For the text-containing cell, return its midpoint in (x, y) coordinate format. 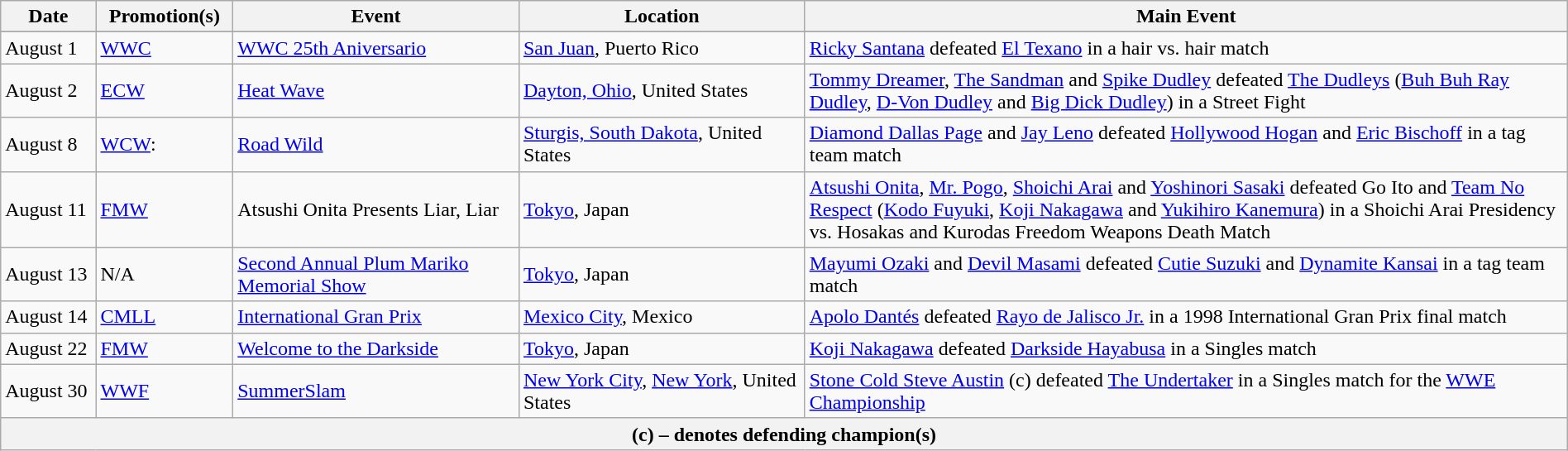
Second Annual Plum Mariko Memorial Show (376, 275)
Heat Wave (376, 91)
August 30 (48, 391)
Sturgis, South Dakota, United States (662, 144)
Promotion(s) (165, 17)
August 8 (48, 144)
August 1 (48, 48)
Atsushi Onita Presents Liar, Liar (376, 209)
International Gran Prix (376, 317)
Dayton, Ohio, United States (662, 91)
Diamond Dallas Page and Jay Leno defeated Hollywood Hogan and Eric Bischoff in a tag team match (1186, 144)
Road Wild (376, 144)
WCW: (165, 144)
N/A (165, 275)
WWF (165, 391)
August 11 (48, 209)
Ricky Santana defeated El Texano in a hair vs. hair match (1186, 48)
SummerSlam (376, 391)
Stone Cold Steve Austin (c) defeated The Undertaker in a Singles match for the WWE Championship (1186, 391)
Tommy Dreamer, The Sandman and Spike Dudley defeated The Dudleys (Buh Buh Ray Dudley, D-Von Dudley and Big Dick Dudley) in a Street Fight (1186, 91)
(c) – denotes defending champion(s) (784, 434)
August 22 (48, 348)
ECW (165, 91)
Welcome to the Darkside (376, 348)
Mexico City, Mexico (662, 317)
WWC 25th Aniversario (376, 48)
Location (662, 17)
Event (376, 17)
New York City, New York, United States (662, 391)
August 14 (48, 317)
Mayumi Ozaki and Devil Masami defeated Cutie Suzuki and Dynamite Kansai in a tag team match (1186, 275)
August 13 (48, 275)
San Juan, Puerto Rico (662, 48)
WWC (165, 48)
Koji Nakagawa defeated Darkside Hayabusa in a Singles match (1186, 348)
Date (48, 17)
Apolo Dantés defeated Rayo de Jalisco Jr. in a 1998 International Gran Prix final match (1186, 317)
Main Event (1186, 17)
August 2 (48, 91)
CMLL (165, 317)
